Scan for the cell matching the given text and deliver its [X, Y] coordinate at center. 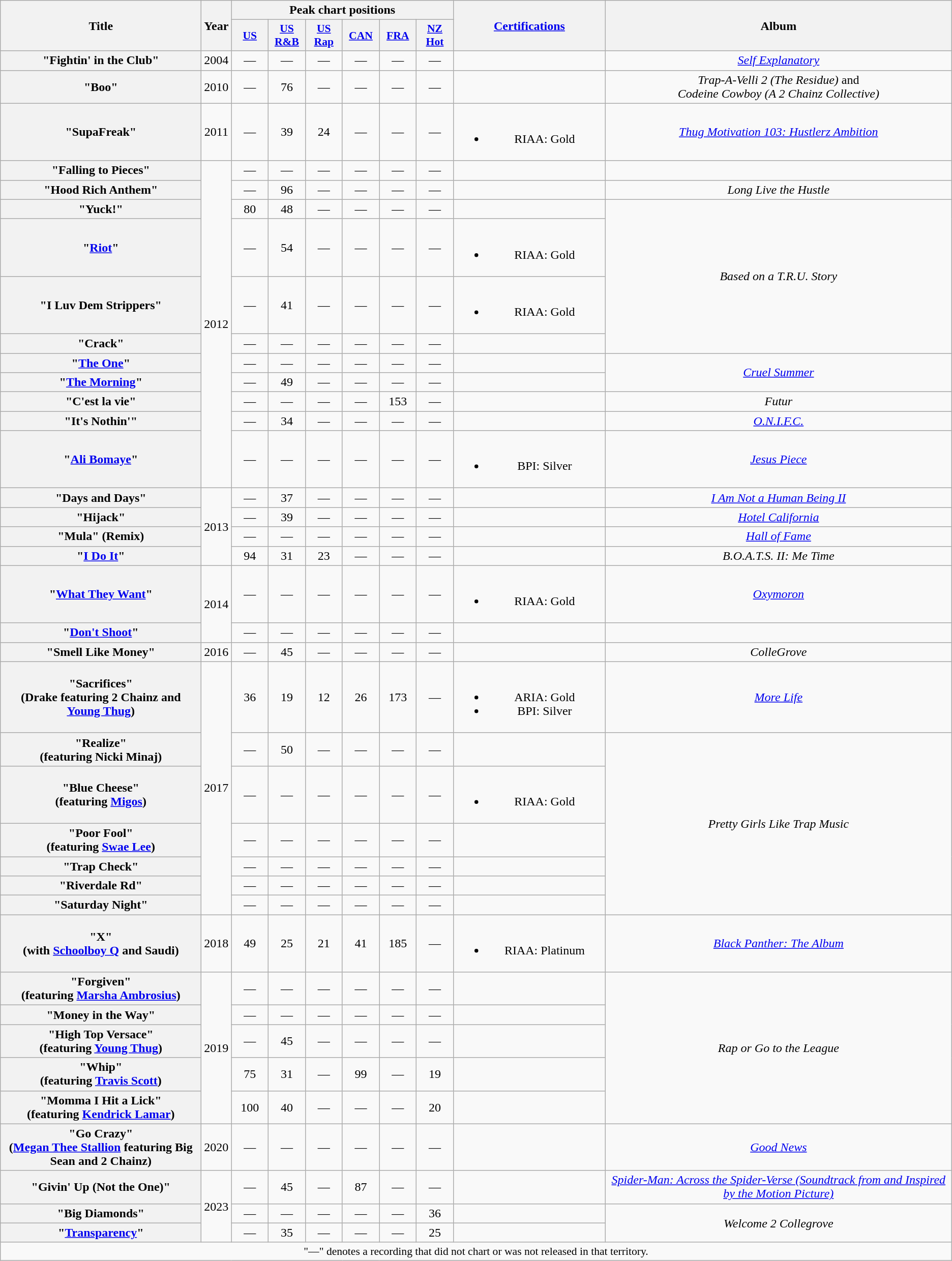
FRA [398, 36]
96 [287, 190]
173 [398, 697]
Album [778, 25]
94 [250, 556]
99 [361, 1074]
80 [250, 209]
"Ali Bomaye" [101, 460]
"I Do It" [101, 556]
2020 [217, 1147]
"Money in the Way" [101, 1015]
"Saturday Night" [101, 905]
2016 [217, 652]
I Am Not a Human Being II [778, 498]
US [250, 36]
"Mula" (Remix) [101, 536]
2010 [217, 86]
"Hood Rich Anthem" [101, 190]
"The Morning" [101, 382]
"Riverdale Rd" [101, 886]
"—" denotes a recording that did not chart or was not released in that territory. [476, 1251]
Oxymoron [778, 594]
"Crack" [101, 343]
2019 [217, 1048]
35 [287, 1233]
"Smell Like Money" [101, 652]
USR&B [287, 36]
"Realize"(featuring Nicki Minaj) [101, 749]
"Boo" [101, 86]
20 [435, 1107]
ColleGrove [778, 652]
"I Luv Dem Strippers" [101, 305]
Year [217, 25]
Hall of Fame [778, 536]
48 [287, 209]
"Fightin' in the Club" [101, 61]
Title [101, 25]
"Whip"(featuring Travis Scott) [101, 1074]
Pretty Girls Like Trap Music [778, 824]
O.N.I.F.C. [778, 421]
"Transparency" [101, 1233]
Good News [778, 1147]
"Yuck!" [101, 209]
Hotel California [778, 517]
Long Live the Hustle [778, 190]
2018 [217, 944]
RIAA: Platinum [529, 944]
"Days and Days" [101, 498]
NZHot [435, 36]
Trap-A-Velli 2 (The Residue) andCodeine Cowboy (A 2 Chainz Collective) [778, 86]
50 [287, 749]
"What They Want" [101, 594]
Futur [778, 402]
"The One" [101, 363]
2011 [217, 132]
BPI: Silver [529, 460]
2013 [217, 527]
87 [361, 1187]
"Poor Fool"(featuring Swae Lee) [101, 840]
USRap [323, 36]
"C'est la vie" [101, 402]
21 [323, 944]
24 [323, 132]
"SupaFreak" [101, 132]
Certifications [529, 25]
37 [287, 498]
"It's Nothin'" [101, 421]
"Hijack" [101, 517]
"Trap Check" [101, 866]
"Forgiven"(featuring Marsha Ambrosius) [101, 988]
"Falling to Pieces" [101, 170]
"Sacrifices"(Drake featuring 2 Chainz and Young Thug) [101, 697]
Black Panther: The Album [778, 944]
23 [323, 556]
153 [398, 402]
"Riot" [101, 247]
Peak chart positions [342, 10]
Jesus Piece [778, 460]
"X"(with Schoolboy Q and Saudi) [101, 944]
More Life [778, 697]
"Go Crazy"(Megan Thee Stallion featuring Big Sean and 2 Chainz) [101, 1147]
CAN [361, 36]
"High Top Versace"(featuring Young Thug) [101, 1041]
2004 [217, 61]
B.O.A.T.S. II: Me Time [778, 556]
Based on a T.R.U. Story [778, 276]
75 [250, 1074]
"Givin' Up (Not the One)" [101, 1187]
2017 [217, 788]
"Don't Shoot" [101, 633]
2023 [217, 1206]
Thug Motivation 103: Hustlerz Ambition [778, 132]
Self Explanatory [778, 61]
76 [287, 86]
Rap or Go to the League [778, 1048]
Spider-Man: Across the Spider-Verse (Soundtrack from and Inspired by the Motion Picture) [778, 1187]
185 [398, 944]
Welcome 2 Collegrove [778, 1223]
ARIA: GoldBPI: Silver [529, 697]
2014 [217, 604]
26 [361, 697]
40 [287, 1107]
54 [287, 247]
"Blue Cheese"(featuring Migos) [101, 794]
100 [250, 1107]
Cruel Summer [778, 372]
34 [287, 421]
"Momma I Hit a Lick"(featuring Kendrick Lamar) [101, 1107]
12 [323, 697]
2012 [217, 324]
"Big Diamonds" [101, 1213]
